Detect which cell encompasses the target text, then output its (X, Y) center coordinate. 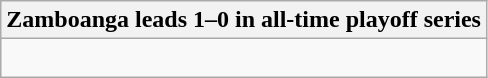
Zamboanga leads 1–0 in all-time playoff series (244, 20)
